Return the (X, Y) coordinate for the center point of the cell that contains the specified text.  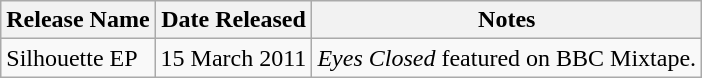
Notes (507, 20)
Eyes Closed featured on BBC Mixtape. (507, 58)
Date Released (234, 20)
15 March 2011 (234, 58)
Release Name (78, 20)
Silhouette EP (78, 58)
